Return the (X, Y) coordinate for the center point of the cell that contains the specified text.  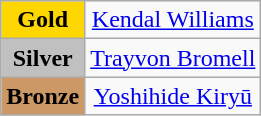
Gold (43, 20)
Kendal Williams (173, 20)
Trayvon Bromell (173, 58)
Silver (43, 58)
Bronze (43, 96)
Yoshihide Kiryū (173, 96)
